Locate the cell with the specified text and output its [x, y] center coordinate. 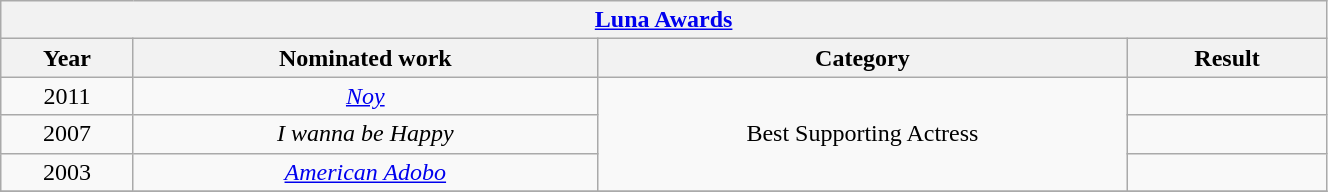
Noy [365, 96]
2007 [68, 134]
Nominated work [365, 58]
2011 [68, 96]
Luna Awards [664, 20]
Year [68, 58]
Best Supporting Actress [862, 134]
Category [862, 58]
2003 [68, 172]
Result [1228, 58]
I wanna be Happy [365, 134]
American Adobo [365, 172]
